Scan for the cell matching the given text and deliver its (x, y) coordinate at center. 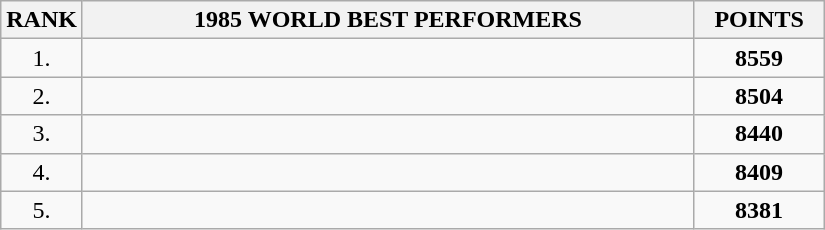
8409 (760, 172)
8381 (760, 210)
4. (42, 172)
5. (42, 210)
8504 (760, 96)
RANK (42, 20)
3. (42, 134)
8559 (760, 58)
8440 (760, 134)
2. (42, 96)
1985 WORLD BEST PERFORMERS (388, 20)
1. (42, 58)
POINTS (760, 20)
